Return [x, y] of the center of cell containing provided text 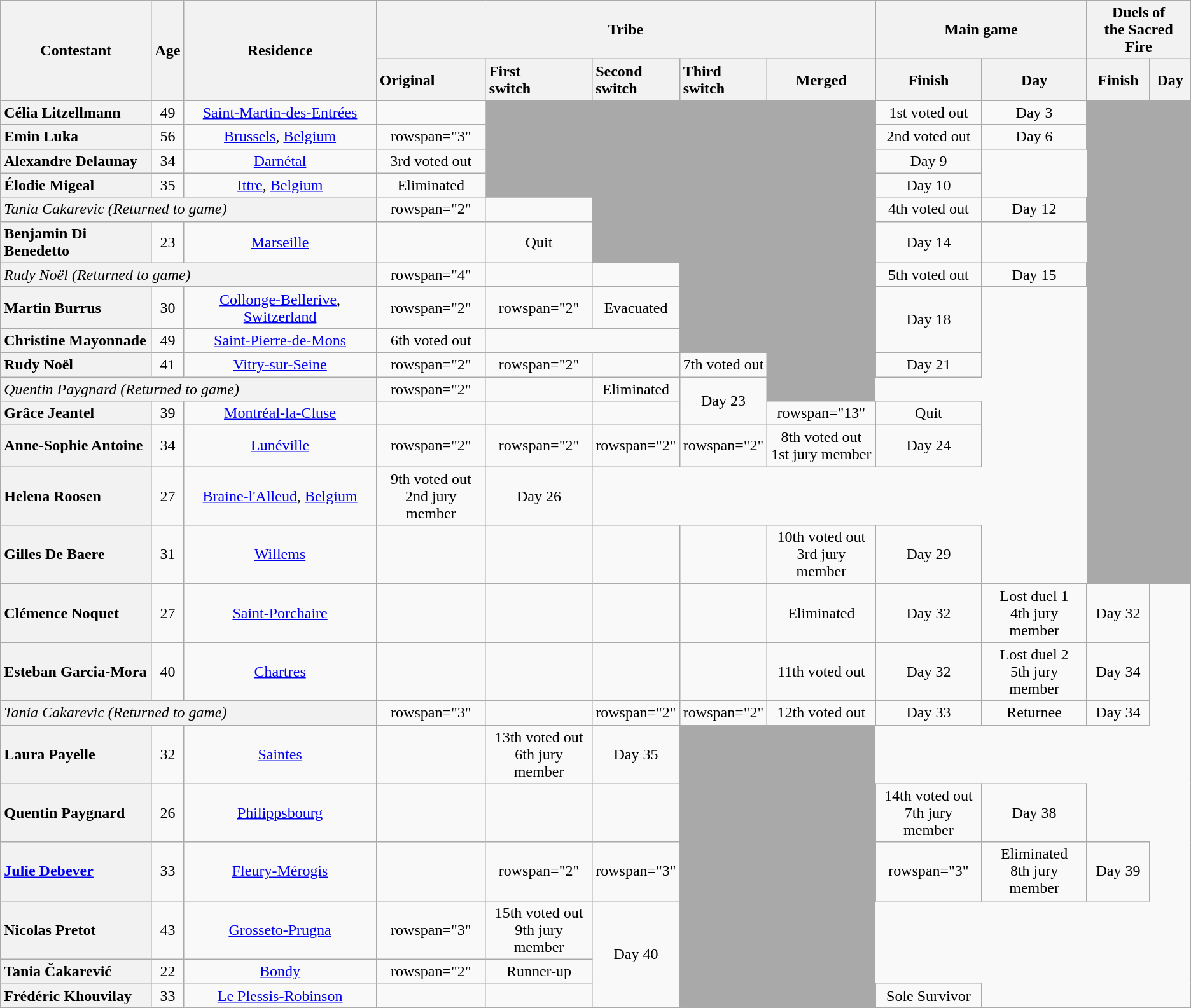
Runner-up [538, 971]
Julie Debever [76, 871]
1st voted out [929, 113]
Day 33 [929, 713]
10th voted out 3rd jury member [821, 555]
Bondy [280, 971]
23 [168, 242]
Saint-Martin-des-Entrées [280, 113]
Clémence Noquet [76, 613]
Day 3 [1034, 113]
Day 21 [929, 364]
Day 35 [636, 754]
Contestant [76, 51]
Tania Čakarević [76, 971]
5th voted out [929, 275]
Duels ofthe Sacred Fire [1139, 30]
Day 24 [929, 446]
Secondswitch [636, 80]
Day 12 [1034, 209]
26 [168, 813]
Firstswitch [538, 80]
Lost duel 14th jury member [1034, 613]
14th voted out7th jury member [929, 813]
Residence [280, 51]
Alexandre Delaunay [76, 161]
Day 10 [929, 185]
Quentin Paygnard [76, 813]
35 [168, 185]
Anne-Sophie Antoine [76, 446]
15th voted out9th jury member [538, 930]
32 [168, 754]
Age [168, 51]
Lost duel 25th jury member [1034, 672]
Collonge-Bellerive, Switzerland [280, 308]
8th voted out1st jury member [821, 446]
Day 6 [1034, 137]
Saint-Pierre-de-Mons [280, 340]
Marseille [280, 242]
Christine Mayonnade [76, 340]
rowspan="4" [431, 275]
Thirdswitch [723, 80]
Fleury-Mérogis [280, 871]
22 [168, 971]
Original [431, 80]
Élodie Migeal [76, 185]
Tribe [625, 30]
Philippsbourg [280, 813]
39 [168, 413]
31 [168, 555]
41 [168, 364]
Returnee [1034, 713]
Helena Roosen [76, 496]
Day 29 [929, 555]
Sole Survivor [929, 995]
56 [168, 137]
Saint-Porchaire [280, 613]
Emin Luka [76, 137]
Braine-l'Alleud, Belgium [280, 496]
2nd voted out [929, 137]
11th voted out [821, 672]
Chartres [280, 672]
Vitry-sur-Seine [280, 364]
9th voted out2nd jury member [431, 496]
Le Plessis-Robinson [280, 995]
Day 39 [1118, 871]
Quentin Paygnard (Returned to game) [188, 389]
Laura Payelle [76, 754]
Martin Burrus [76, 308]
6th voted out [431, 340]
Day 40 [636, 954]
Day 38 [1034, 813]
Ittre, Belgium [280, 185]
Main game [981, 30]
Célia Litzellmann [76, 113]
Montréal-la-Cluse [280, 413]
Eliminated8th jury member [1034, 871]
Day 9 [929, 161]
40 [168, 672]
Day 15 [1034, 275]
43 [168, 930]
Grosseto-Prugna [280, 930]
Day 23 [723, 401]
12th voted out [821, 713]
Benjamin Di Benedetto [76, 242]
Day 14 [929, 242]
Day 18 [929, 319]
Day 26 [538, 496]
rowspan="13" [821, 413]
Saintes [280, 754]
30 [168, 308]
Rudy Noël (Returned to game) [188, 275]
3rd voted out [431, 161]
Lunéville [280, 446]
Brussels, Belgium [280, 137]
4th voted out [929, 209]
Gilles De Baere [76, 555]
7th voted out [723, 364]
Evacuated [636, 308]
Frédéric Khouvilay [76, 995]
Rudy Noël [76, 364]
13th voted out6th jury member [538, 754]
Grâce Jeantel [76, 413]
Darnétal [280, 161]
Nicolas Pretot [76, 930]
Esteban Garcia-Mora [76, 672]
Willems [280, 555]
Merged [821, 80]
